Search for the cell housing the specified text and yield its (x, y) center coordinate. 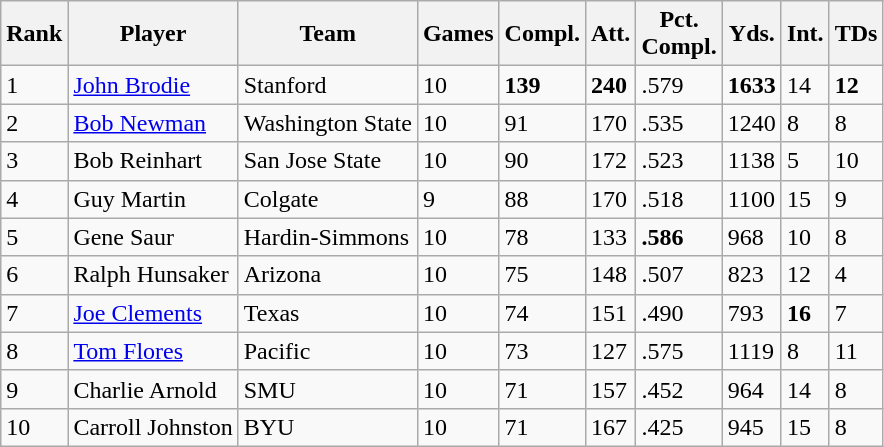
Arizona (328, 275)
1119 (752, 351)
1 (34, 85)
John Brodie (153, 85)
3 (34, 161)
Texas (328, 313)
6 (34, 275)
Pct.Compl. (679, 34)
793 (752, 313)
Ralph Hunsaker (153, 275)
139 (542, 85)
Rank (34, 34)
172 (610, 161)
Carroll Johnston (153, 427)
1100 (752, 199)
.425 (679, 427)
1138 (752, 161)
133 (610, 237)
968 (752, 237)
Att. (610, 34)
823 (752, 275)
1240 (752, 123)
Int. (805, 34)
75 (542, 275)
1633 (752, 85)
88 (542, 199)
.579 (679, 85)
91 (542, 123)
San Jose State (328, 161)
TDs (856, 34)
90 (542, 161)
Gene Saur (153, 237)
Stanford (328, 85)
73 (542, 351)
Player (153, 34)
148 (610, 275)
74 (542, 313)
945 (752, 427)
.575 (679, 351)
Pacific (328, 351)
151 (610, 313)
Washington State (328, 123)
BYU (328, 427)
964 (752, 389)
16 (805, 313)
157 (610, 389)
Bob Newman (153, 123)
Bob Reinhart (153, 161)
.535 (679, 123)
.507 (679, 275)
.586 (679, 237)
2 (34, 123)
Compl. (542, 34)
Charlie Arnold (153, 389)
Games (458, 34)
.518 (679, 199)
78 (542, 237)
Tom Flores (153, 351)
240 (610, 85)
.490 (679, 313)
.452 (679, 389)
Guy Martin (153, 199)
Yds. (752, 34)
SMU (328, 389)
Hardin-Simmons (328, 237)
Colgate (328, 199)
11 (856, 351)
127 (610, 351)
Team (328, 34)
.523 (679, 161)
167 (610, 427)
Joe Clements (153, 313)
